Detect which cell encompasses the target text, then output its [X, Y] center coordinate. 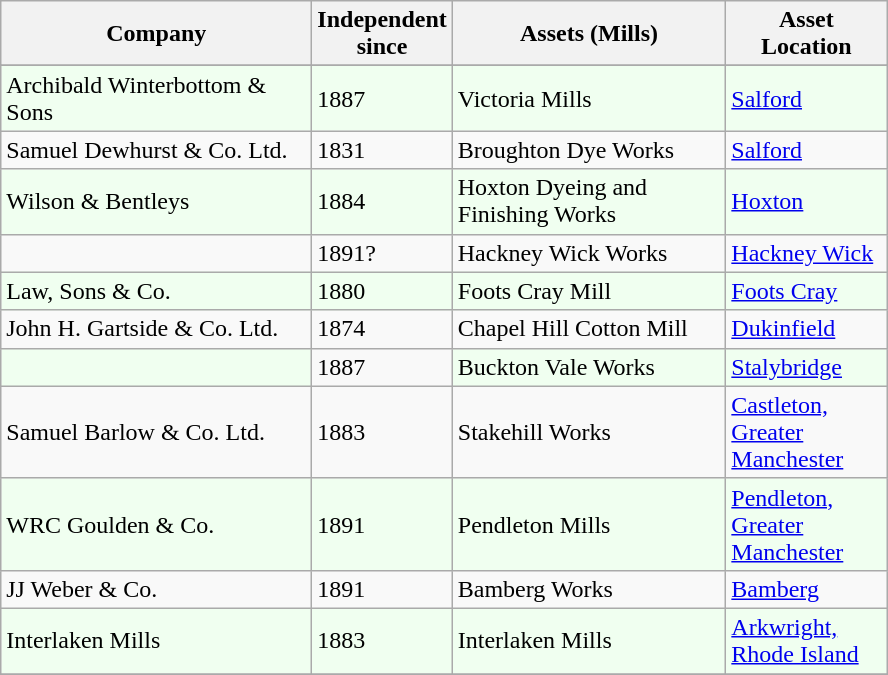
Arkwright, Rhode Island [806, 640]
Samuel Barlow & Co. Ltd. [156, 432]
Stalybridge [806, 367]
Foots Cray [806, 291]
Stakehill Works [589, 432]
1891? [382, 253]
Assets (Mills) [589, 34]
JJ Weber & Co. [156, 589]
Bamberg Works [589, 589]
1874 [382, 329]
John H. Gartside & Co. Ltd. [156, 329]
Bamberg [806, 589]
Samuel Dewhurst & Co. Ltd. [156, 150]
Pendleton, Greater Manchester [806, 524]
Buckton Vale Works [589, 367]
WRC Goulden & Co. [156, 524]
Castleton, Greater Manchester [806, 432]
Wilson & Bentleys [156, 202]
Law, Sons & Co. [156, 291]
Broughton Dye Works [589, 150]
Hoxton Dyeing and Finishing Works [589, 202]
Asset Location [806, 34]
1880 [382, 291]
Archibald Winterbottom & Sons [156, 98]
1884 [382, 202]
1831 [382, 150]
Hackney Wick Works [589, 253]
Company [156, 34]
Chapel Hill Cotton Mill [589, 329]
Foots Cray Mill [589, 291]
Hoxton [806, 202]
Dukinfield [806, 329]
Pendleton Mills [589, 524]
Hackney Wick [806, 253]
Independent since [382, 34]
Victoria Mills [589, 98]
